Output the (x, y) coordinate of the center of the cell containing the given text.  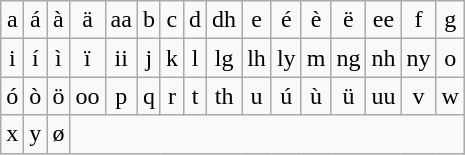
ø (58, 134)
t (194, 96)
ny (418, 58)
b (148, 20)
o (450, 58)
ò (36, 96)
w (450, 96)
q (148, 96)
d (194, 20)
oo (88, 96)
ö (58, 96)
aa (121, 20)
p (121, 96)
ë (348, 20)
á (36, 20)
y (36, 134)
nh (384, 58)
v (418, 96)
x (12, 134)
uu (384, 96)
é (286, 20)
í (36, 58)
i (12, 58)
è (316, 20)
ù (316, 96)
ee (384, 20)
j (148, 58)
ó (12, 96)
dh (224, 20)
ï (88, 58)
ü (348, 96)
th (224, 96)
a (12, 20)
ng (348, 58)
lh (257, 58)
ii (121, 58)
ly (286, 58)
l (194, 58)
à (58, 20)
g (450, 20)
lg (224, 58)
ú (286, 96)
e (257, 20)
c (172, 20)
ì (58, 58)
u (257, 96)
m (316, 58)
k (172, 58)
f (418, 20)
ä (88, 20)
r (172, 96)
